Provide the (X, Y) coordinate of the cell's center where the given text is located.  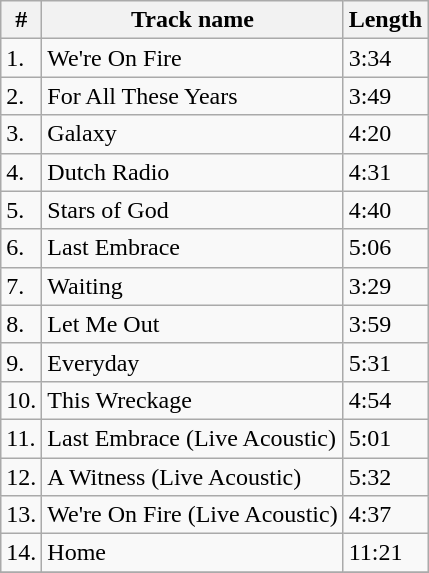
11:21 (385, 553)
4:54 (385, 400)
1. (22, 58)
Track name (192, 20)
5. (22, 210)
Length (385, 20)
3. (22, 134)
5:01 (385, 438)
Home (192, 553)
3:49 (385, 96)
9. (22, 362)
7. (22, 286)
Galaxy (192, 134)
Dutch Radio (192, 172)
Last Embrace (Live Acoustic) (192, 438)
5:31 (385, 362)
12. (22, 477)
4:40 (385, 210)
This Wreckage (192, 400)
We're On Fire (192, 58)
11. (22, 438)
4. (22, 172)
3:59 (385, 324)
We're On Fire (Live Acoustic) (192, 515)
4:31 (385, 172)
For All These Years (192, 96)
5:06 (385, 248)
2. (22, 96)
4:37 (385, 515)
13. (22, 515)
3:29 (385, 286)
A Witness (Live Acoustic) (192, 477)
Let Me Out (192, 324)
Last Embrace (192, 248)
# (22, 20)
Everyday (192, 362)
8. (22, 324)
6. (22, 248)
5:32 (385, 477)
Stars of God (192, 210)
3:34 (385, 58)
4:20 (385, 134)
Waiting (192, 286)
14. (22, 553)
10. (22, 400)
